Search for the cell housing the specified text and yield its [X, Y] center coordinate. 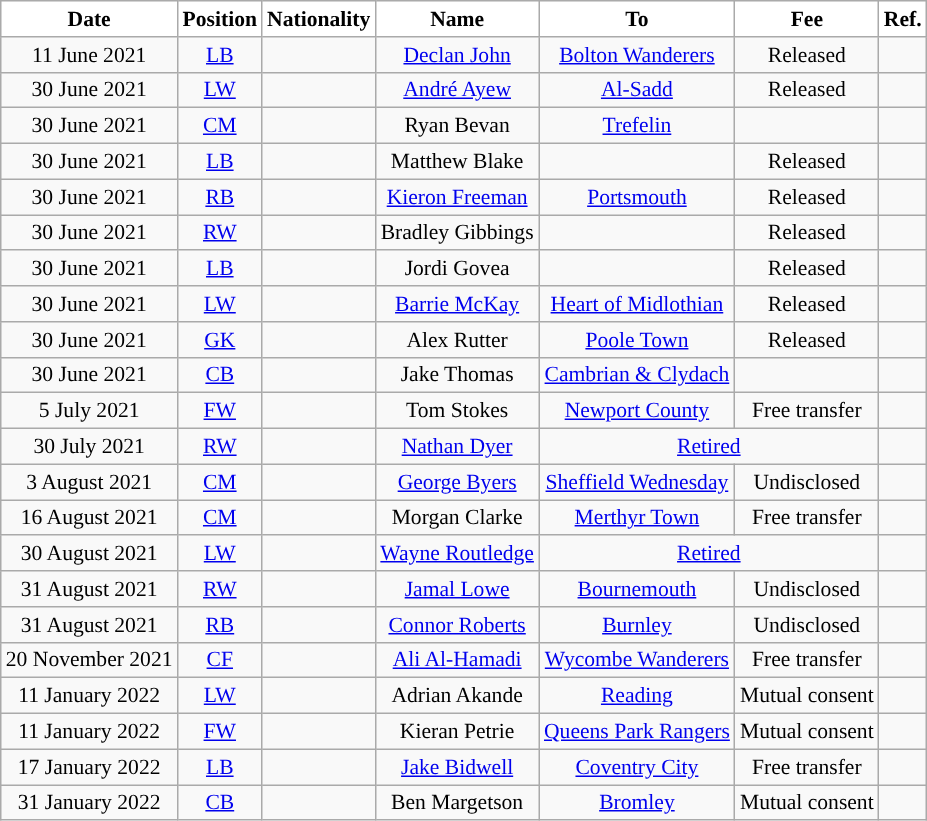
11 June 2021 [90, 55]
16 August 2021 [90, 518]
Ref. [903, 19]
Jordi Govea [457, 269]
Reading [637, 696]
Merthyr Town [637, 518]
Wayne Routledge [457, 554]
Jake Thomas [457, 375]
3 August 2021 [90, 482]
Cambrian & Clydach [637, 375]
To [637, 19]
George Byers [457, 482]
Adrian Akande [457, 696]
Trefelin [637, 126]
Poole Town [637, 340]
Coventry City [637, 767]
Portsmouth [637, 197]
Kieron Freeman [457, 197]
Barrie McKay [457, 304]
Sheffield Wednesday [637, 482]
Position [220, 19]
Queens Park Rangers [637, 732]
Ali Al-Hamadi [457, 660]
Bromley [637, 803]
Al-Sadd [637, 90]
Connor Roberts [457, 625]
GK [220, 340]
Bournemouth [637, 589]
Ben Margetson [457, 803]
Alex Rutter [457, 340]
Bradley Gibbings [457, 233]
30 July 2021 [90, 447]
31 January 2022 [90, 803]
Jamal Lowe [457, 589]
Heart of Midlothian [637, 304]
Newport County [637, 411]
Declan John [457, 55]
André Ayew [457, 90]
Matthew Blake [457, 162]
30 August 2021 [90, 554]
17 January 2022 [90, 767]
Bolton Wanderers [637, 55]
Ryan Bevan [457, 126]
Name [457, 19]
Kieran Petrie [457, 732]
Fee [807, 19]
Nationality [318, 19]
Tom Stokes [457, 411]
Nathan Dyer [457, 447]
Burnley [637, 625]
Jake Bidwell [457, 767]
5 July 2021 [90, 411]
Wycombe Wanderers [637, 660]
Morgan Clarke [457, 518]
20 November 2021 [90, 660]
CF [220, 660]
Date [90, 19]
